Determine the [x, y] coordinate at the center of the cell enclosing the given text.  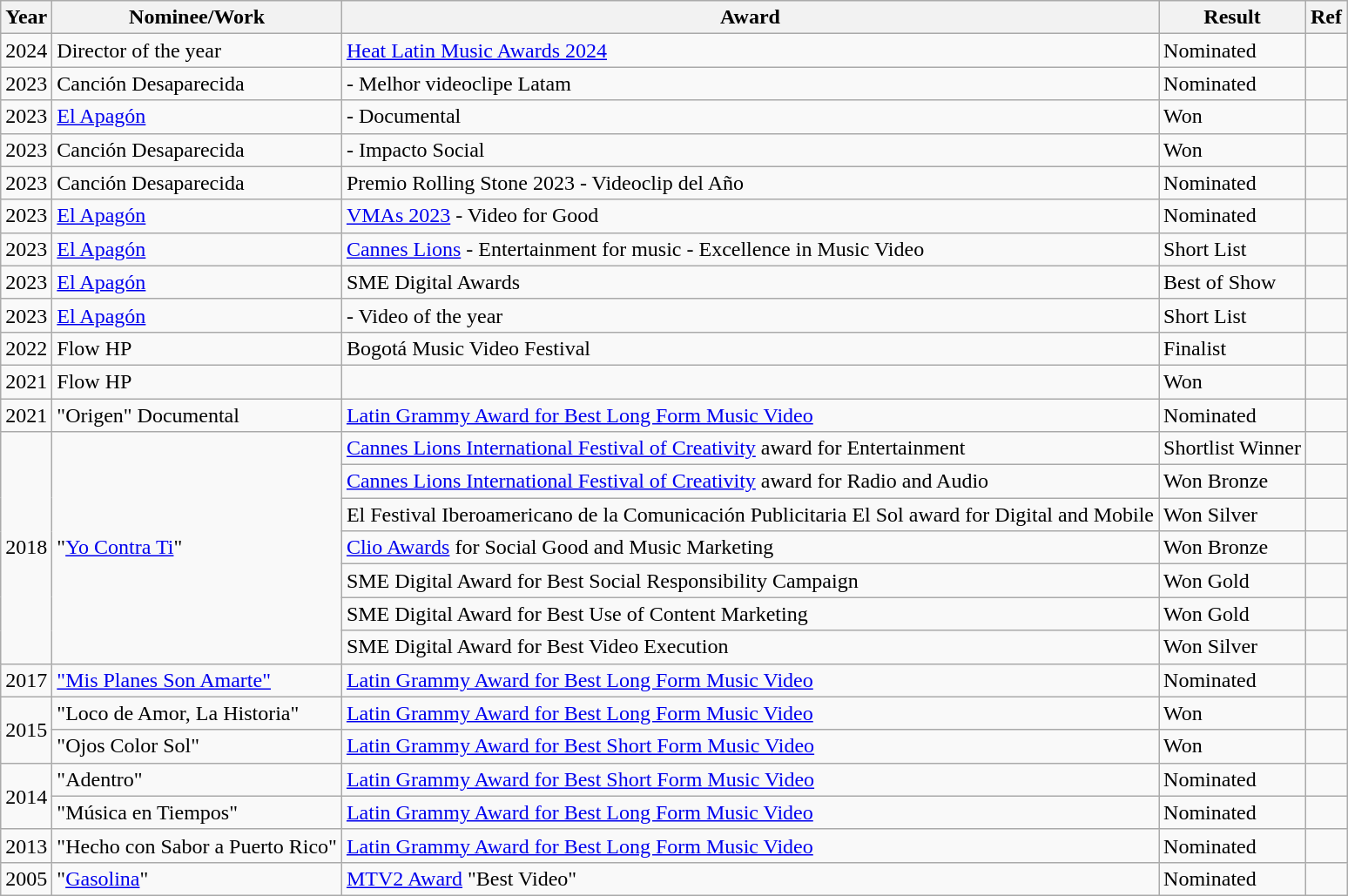
"Ojos Color Sol" [197, 746]
SME Digital Award for Best Use of Content Marketing [750, 614]
2005 [26, 879]
El Festival Iberoamericano de la Comunicación Publicitaria El Sol award for Digital and Mobile [750, 515]
2015 [26, 730]
"Mis Planes Son Amarte" [197, 680]
SME Digital Award for Best Social Responsibility Campaign [750, 581]
Cannes Lions International Festival of Creativity award for Radio and Audio [750, 482]
2018 [26, 548]
2024 [26, 51]
Year [26, 17]
"Loco de Amor, La Historia" [197, 713]
Cannes Lions International Festival of Creativity award for Entertainment [750, 448]
Shortlist Winner [1233, 448]
"Origen" Documental [197, 415]
2013 [26, 845]
Best of Show [1233, 282]
SME Digital Award for Best Video Execution [750, 647]
Director of the year [197, 51]
2014 [26, 796]
Result [1233, 17]
Nominee/Work [197, 17]
2022 [26, 348]
Cannes Lions - Entertainment for music - Excellence in Music Video [750, 249]
Finalist [1233, 348]
- Documental [750, 117]
Ref [1327, 17]
VMAs 2023 - Video for Good [750, 216]
- Video of the year [750, 315]
Clio Awards for Social Good and Music Marketing [750, 548]
Heat Latin Music Awards 2024 [750, 51]
- Impacto Social [750, 150]
"Hecho con Sabor a Puerto Rico" [197, 845]
Premio Rolling Stone 2023 - Videoclip del Año [750, 183]
"Adentro" [197, 779]
"Gasolina" [197, 879]
2017 [26, 680]
Bogotá Music Video Festival [750, 348]
SME Digital Awards [750, 282]
MTV2 Award "Best Video" [750, 879]
"Música en Tiempos" [197, 812]
- Melhor videoclipe Latam [750, 84]
Award [750, 17]
"Yo Contra Ti" [197, 548]
